Pinpoint the cell where the given text exists, returning its (x, y) midpoint coordinate. 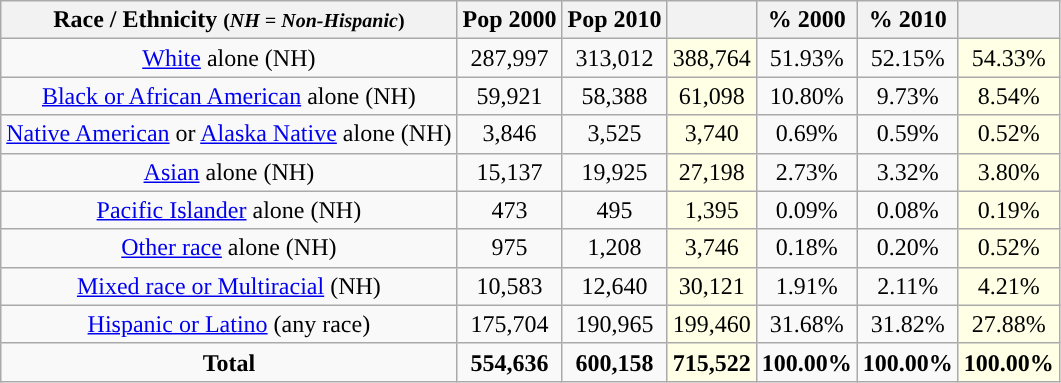
Total (229, 362)
Native American or Alaska Native alone (NH) (229, 134)
12,640 (614, 286)
554,636 (510, 362)
Pop 2010 (614, 20)
0.19% (1008, 210)
31.82% (908, 324)
4.21% (1008, 286)
175,704 (510, 324)
19,925 (614, 172)
199,460 (712, 324)
15,137 (510, 172)
190,965 (614, 324)
495 (614, 210)
287,997 (510, 58)
51.93% (806, 58)
1,395 (712, 210)
3.32% (908, 172)
1,208 (614, 248)
30,121 (712, 286)
59,921 (510, 96)
9.73% (908, 96)
1.91% (806, 286)
2.11% (908, 286)
Mixed race or Multiracial (NH) (229, 286)
313,012 (614, 58)
0.69% (806, 134)
% 2000 (806, 20)
3,846 (510, 134)
52.15% (908, 58)
3,525 (614, 134)
3.80% (1008, 172)
10,583 (510, 286)
61,098 (712, 96)
Hispanic or Latino (any race) (229, 324)
0.18% (806, 248)
0.08% (908, 210)
27.88% (1008, 324)
31.68% (806, 324)
58,388 (614, 96)
27,198 (712, 172)
0.59% (908, 134)
0.20% (908, 248)
White alone (NH) (229, 58)
975 (510, 248)
Asian alone (NH) (229, 172)
715,522 (712, 362)
Pacific Islander alone (NH) (229, 210)
3,740 (712, 134)
473 (510, 210)
2.73% (806, 172)
% 2010 (908, 20)
Pop 2000 (510, 20)
3,746 (712, 248)
0.09% (806, 210)
Other race alone (NH) (229, 248)
10.80% (806, 96)
Black or African American alone (NH) (229, 96)
8.54% (1008, 96)
54.33% (1008, 58)
388,764 (712, 58)
600,158 (614, 362)
Race / Ethnicity (NH = Non-Hispanic) (229, 20)
